Search for the cell housing the specified text and yield its [x, y] center coordinate. 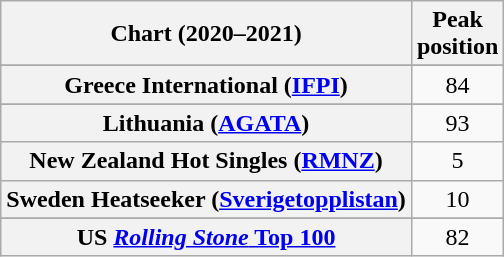
Lithuania (AGATA) [206, 123]
Peakposition [457, 34]
84 [457, 85]
93 [457, 123]
US Rolling Stone Top 100 [206, 237]
82 [457, 237]
5 [457, 161]
Sweden Heatseeker (Sverigetopplistan) [206, 199]
Greece International (IFPI) [206, 85]
10 [457, 199]
Chart (2020–2021) [206, 34]
New Zealand Hot Singles (RMNZ) [206, 161]
